Output the [x, y] coordinate of the center of the cell containing the given text.  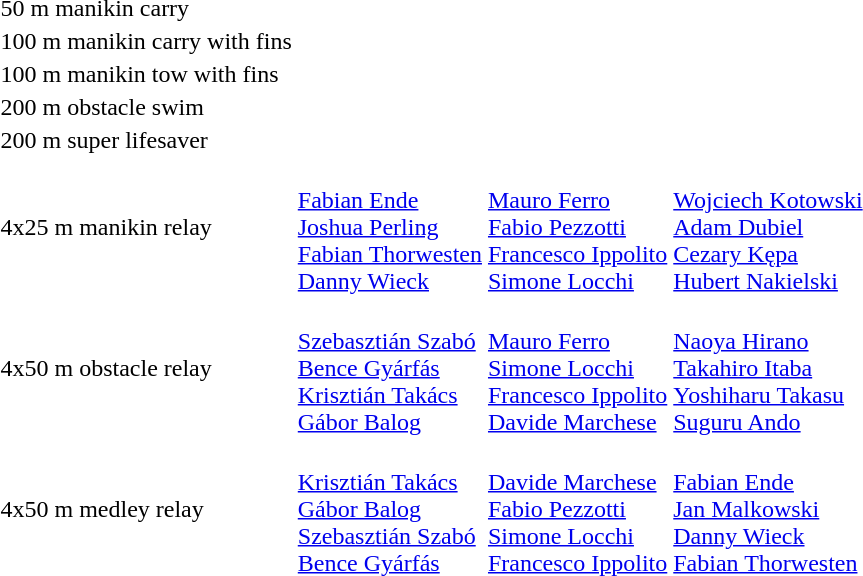
Mauro FerroFabio PezzottiFrancesco IppolitoSimone Locchi [577, 227]
Fabian EndeJoshua PerlingFabian ThorwestenDanny Wieck [390, 227]
Mauro FerroSimone LocchiFrancesco IppolitoDavide Marchese [577, 368]
Szebasztián SzabóBence GyárfásKrisztián TakácsGábor Balog [390, 368]
